Locate the cell with the specified text and output its [x, y] center coordinate. 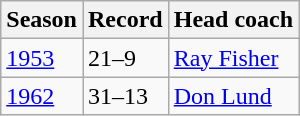
Head coach [233, 20]
1953 [42, 58]
Record [125, 20]
21–9 [125, 58]
Season [42, 20]
31–13 [125, 96]
Don Lund [233, 96]
1962 [42, 96]
Ray Fisher [233, 58]
